Provide the (x, y) coordinate of the cell's center where the given text is located.  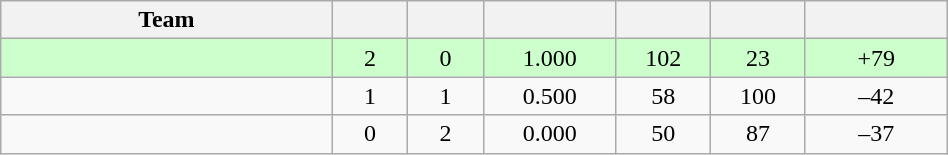
0.500 (549, 96)
102 (664, 58)
1.000 (549, 58)
58 (664, 96)
100 (758, 96)
0.000 (549, 134)
–37 (876, 134)
87 (758, 134)
50 (664, 134)
Team (166, 20)
+79 (876, 58)
–42 (876, 96)
23 (758, 58)
